Identify which cell holds the provided text, then report its [x, y] central coordinate. 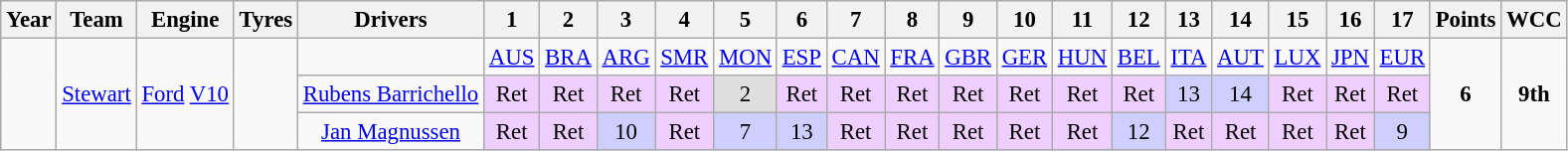
LUX [1297, 58]
FRA [913, 58]
16 [1350, 20]
JPN [1350, 58]
Ford V10 [185, 95]
3 [626, 20]
Year [29, 20]
BEL [1138, 58]
Points [1466, 20]
1 [512, 20]
Engine [185, 20]
SMR [684, 58]
15 [1297, 20]
CAN [855, 58]
Jan Magnussen [390, 132]
Team [96, 20]
Rubens Barrichello [390, 94]
AUS [512, 58]
AUT [1241, 58]
9th [1534, 95]
ESP [801, 58]
11 [1082, 20]
EUR [1402, 58]
MON [746, 58]
8 [913, 20]
Tyres [265, 20]
ARG [626, 58]
GBR [968, 58]
5 [746, 20]
Stewart [96, 95]
WCC [1534, 20]
BRA [569, 58]
ITA [1189, 58]
GER [1024, 58]
Drivers [390, 20]
HUN [1082, 58]
17 [1402, 20]
4 [684, 20]
